Identify which cell holds the provided text, then report its (x, y) central coordinate. 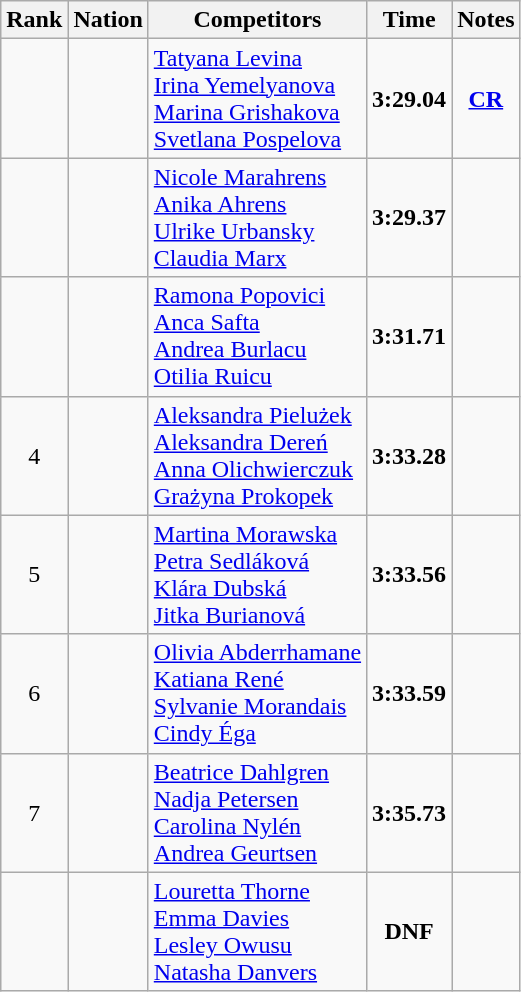
DNF (410, 932)
Olivia AbderrhamaneKatiana RenéSylvanie MorandaisCindy Éga (257, 694)
3:33.59 (410, 694)
4 (34, 456)
Rank (34, 20)
7 (34, 812)
5 (34, 574)
Ramona PopoviciAnca SaftaAndrea BurlacuOtilia Ruicu (257, 336)
CR (486, 98)
3:33.56 (410, 574)
3:35.73 (410, 812)
3:29.04 (410, 98)
Martina MorawskaPetra SedlákováKlára DubskáJitka Burianová (257, 574)
3:31.71 (410, 336)
Nicole MarahrensAnika AhrensUlrike UrbanskyClaudia Marx (257, 218)
3:33.28 (410, 456)
Aleksandra PielużekAleksandra DereńAnna OlichwierczukGrażyna Prokopek (257, 456)
Competitors (257, 20)
Time (410, 20)
Nation (108, 20)
6 (34, 694)
Louretta ThorneEmma DaviesLesley OwusuNatasha Danvers (257, 932)
Beatrice DahlgrenNadja PetersenCarolina NylénAndrea Geurtsen (257, 812)
3:29.37 (410, 218)
Tatyana LevinaIrina YemelyanovaMarina GrishakovaSvetlana Pospelova (257, 98)
Notes (486, 20)
